Pinpoint the cell where the given text exists, returning its (X, Y) midpoint coordinate. 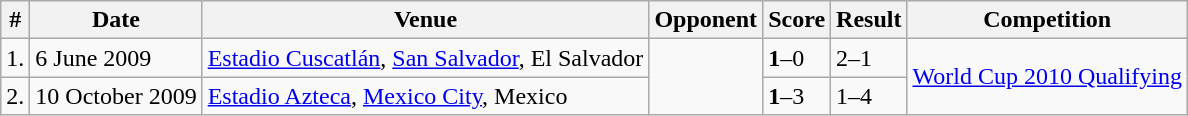
6 June 2009 (116, 58)
2. (16, 96)
World Cup 2010 Qualifying (1047, 77)
Estadio Cuscatlán, San Salvador, El Salvador (426, 58)
1. (16, 58)
Opponent (706, 20)
10 October 2009 (116, 96)
1–0 (797, 58)
Estadio Azteca, Mexico City, Mexico (426, 96)
Result (869, 20)
Competition (1047, 20)
1–3 (797, 96)
1–4 (869, 96)
2–1 (869, 58)
Venue (426, 20)
Score (797, 20)
# (16, 20)
Date (116, 20)
